Scan for the cell matching the given text and deliver its (X, Y) coordinate at center. 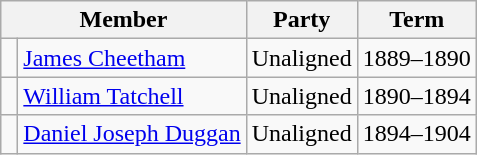
James Cheetham (132, 58)
Term (416, 20)
1894–1904 (416, 134)
1890–1894 (416, 96)
Party (302, 20)
Daniel Joseph Duggan (132, 134)
William Tatchell (132, 96)
Member (124, 20)
1889–1890 (416, 58)
